Capture the cell that displays the provided text and extract its [x, y] central coordinate. 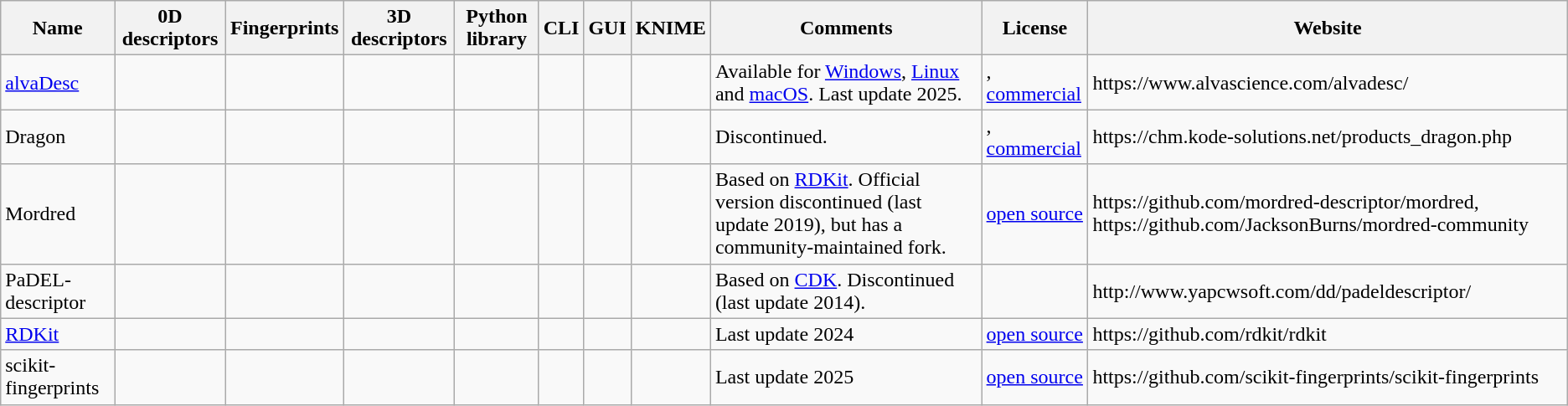
0D descriptors [171, 28]
Name [58, 28]
KNIME [670, 28]
Fingerprints [284, 28]
Last update 2025 [846, 377]
alvaDesc [58, 82]
Discontinued. [846, 137]
scikit-fingerprints [58, 377]
Available for Windows, Linux and macOS. Last update 2025. [846, 82]
Mordred [58, 214]
https://www.alvascience.com/alvadesc/ [1328, 82]
License [1035, 28]
Website [1328, 28]
http://www.yapcwsoft.com/dd/padeldescriptor/ [1328, 291]
RDKit [58, 334]
https://github.com/rdkit/rdkit [1328, 334]
CLI [561, 28]
GUI [607, 28]
Python library [497, 28]
https://github.com/mordred-descriptor/mordred, https://github.com/JacksonBurns/mordred-community [1328, 214]
https://github.com/scikit-fingerprints/scikit-fingerprints [1328, 377]
Dragon [58, 137]
3D descriptors [399, 28]
PaDEL-descriptor [58, 291]
https://chm.kode-solutions.net/products_dragon.php [1328, 137]
Based on RDKit. Official version discontinued (last update 2019), but has a community-maintained fork. [846, 214]
Based on CDK. Discontinued (last update 2014). [846, 291]
Comments [846, 28]
Last update 2024 [846, 334]
